From the cell containing the given text, extract its center point as [X, Y] coordinate. 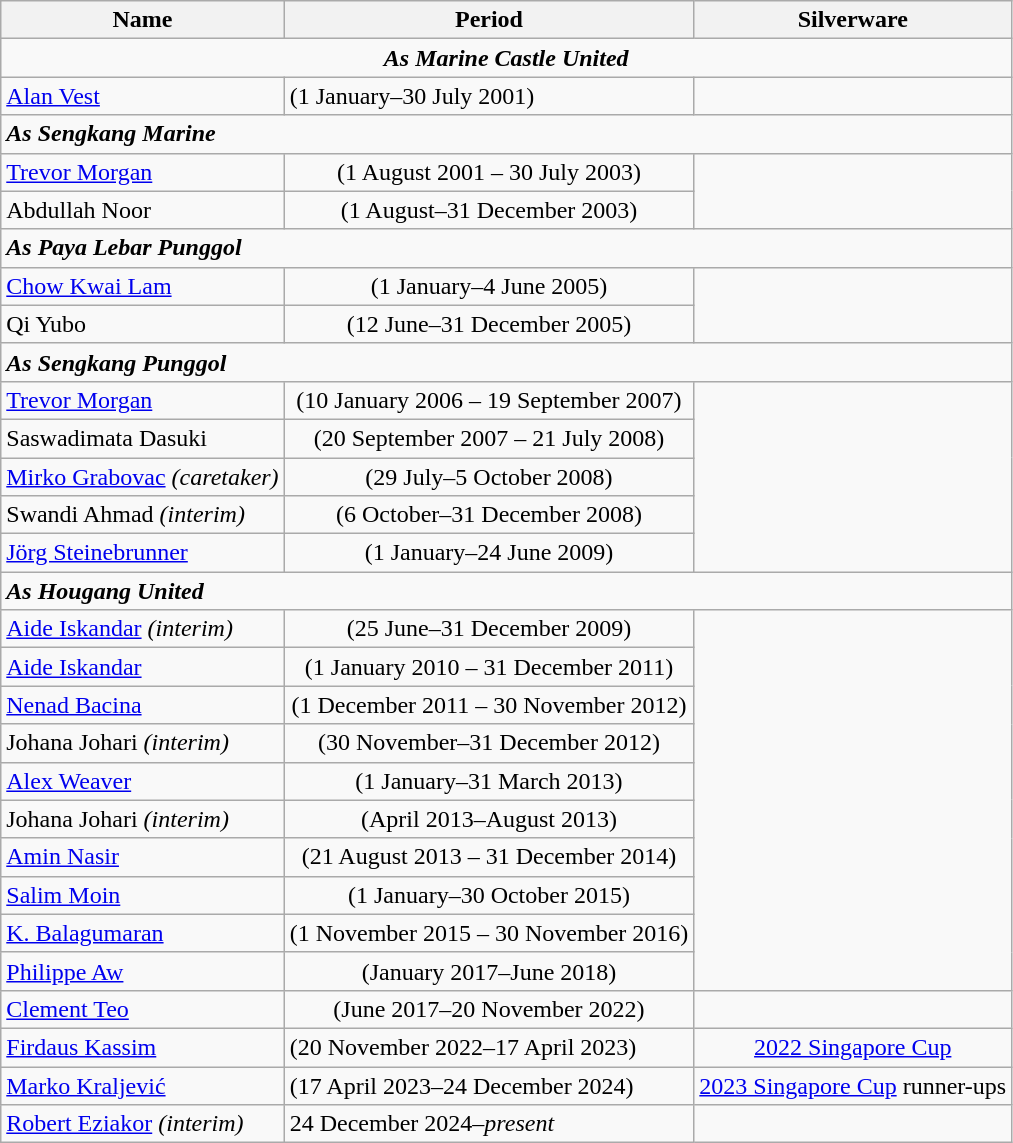
As Hougang United [506, 591]
Aide Iskandar [142, 667]
Firdaus Kassim [142, 1047]
(1 August 2001 – 30 July 2003) [489, 172]
(April 2013–August 2013) [489, 819]
(12 June–31 December 2005) [489, 324]
Clement Teo [142, 1009]
(January 2017–June 2018) [489, 971]
(17 April 2023–24 December 2024) [489, 1085]
(20 September 2007 – 21 July 2008) [489, 438]
(1 January–24 June 2009) [489, 553]
Alan Vest [142, 96]
Period [489, 20]
Jörg Steinebrunner [142, 553]
(20 November 2022–17 April 2023) [489, 1047]
Chow Kwai Lam [142, 286]
Alex Weaver [142, 781]
(1 January–4 June 2005) [489, 286]
Qi Yubo [142, 324]
Salim Moin [142, 895]
K. Balagumaran [142, 933]
(25 June–31 December 2009) [489, 629]
(6 October–31 December 2008) [489, 515]
2022 Singapore Cup [853, 1047]
Amin Nasir [142, 857]
Silverware [853, 20]
(1 November 2015 – 30 November 2016) [489, 933]
As Marine Castle United [506, 58]
Name [142, 20]
Aide Iskandar (interim) [142, 629]
(1 August–31 December 2003) [489, 210]
(21 August 2013 – 31 December 2014) [489, 857]
(1 January 2010 – 31 December 2011) [489, 667]
Robert Eziakor (interim) [142, 1124]
Swandi Ahmad (interim) [142, 515]
(1 January–30 October 2015) [489, 895]
(1 January–31 March 2013) [489, 781]
As Sengkang Marine [506, 134]
Mirko Grabovac (caretaker) [142, 477]
Marko Kraljević [142, 1085]
As Paya Lebar Punggol [506, 248]
Philippe Aw [142, 971]
(10 January 2006 – 19 September 2007) [489, 400]
(1 January–30 July 2001) [489, 96]
Abdullah Noor [142, 210]
2023 Singapore Cup runner-ups [853, 1085]
(June 2017–20 November 2022) [489, 1009]
Saswadimata Dasuki [142, 438]
24 December 2024–present [489, 1124]
As Sengkang Punggol [506, 362]
(1 December 2011 – 30 November 2012) [489, 705]
(29 July–5 October 2008) [489, 477]
Nenad Bacina [142, 705]
(30 November–31 December 2012) [489, 743]
